Return the (X, Y) coordinate for the center point of the cell that contains the specified text.  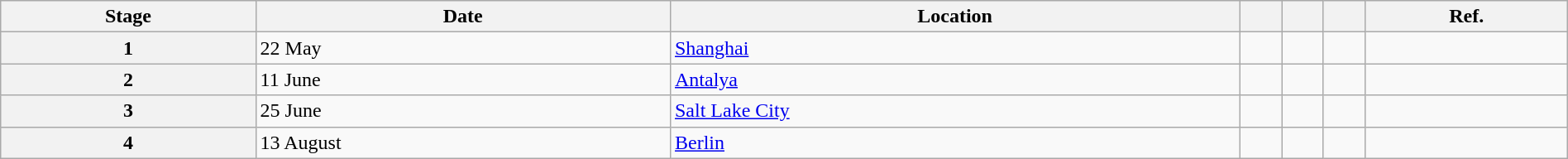
13 August (463, 142)
4 (128, 142)
Ref. (1466, 17)
Stage (128, 17)
Antalya (954, 79)
11 June (463, 79)
Shanghai (954, 48)
1 (128, 48)
Date (463, 17)
2 (128, 79)
25 June (463, 111)
22 May (463, 48)
Salt Lake City (954, 111)
3 (128, 111)
Location (954, 17)
Berlin (954, 142)
